Locate the cell with the specified text and output its (x, y) center coordinate. 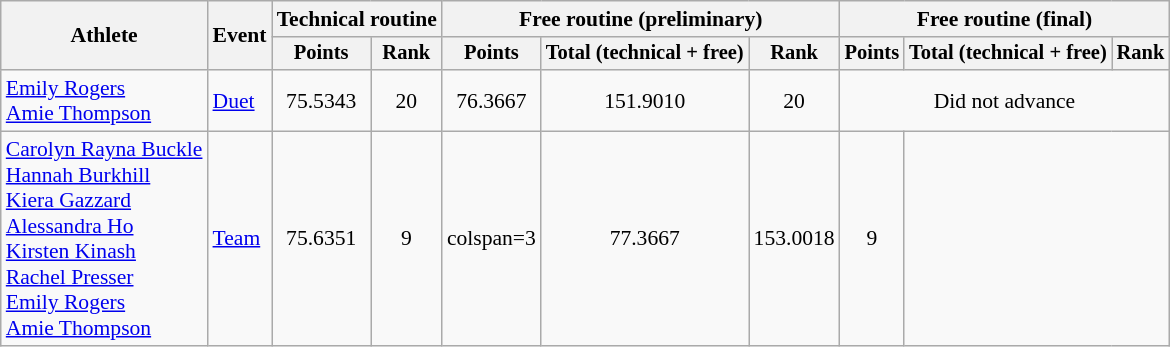
Team (240, 239)
Carolyn Rayna BuckleHannah BurkhillKiera GazzardAlessandra HoKirsten KinashRachel PresserEmily RogersAmie Thompson (104, 239)
151.9010 (645, 100)
76.3667 (492, 100)
75.6351 (322, 239)
Duet (240, 100)
Did not advance (1005, 100)
Emily RogersAmie Thompson (104, 100)
153.0018 (794, 239)
77.3667 (645, 239)
Event (240, 36)
colspan=3 (492, 239)
Free routine (final) (1005, 19)
Technical routine (357, 19)
Athlete (104, 36)
75.5343 (322, 100)
Free routine (preliminary) (641, 19)
